Output the [X, Y] coordinate of the center of the cell containing the given text.  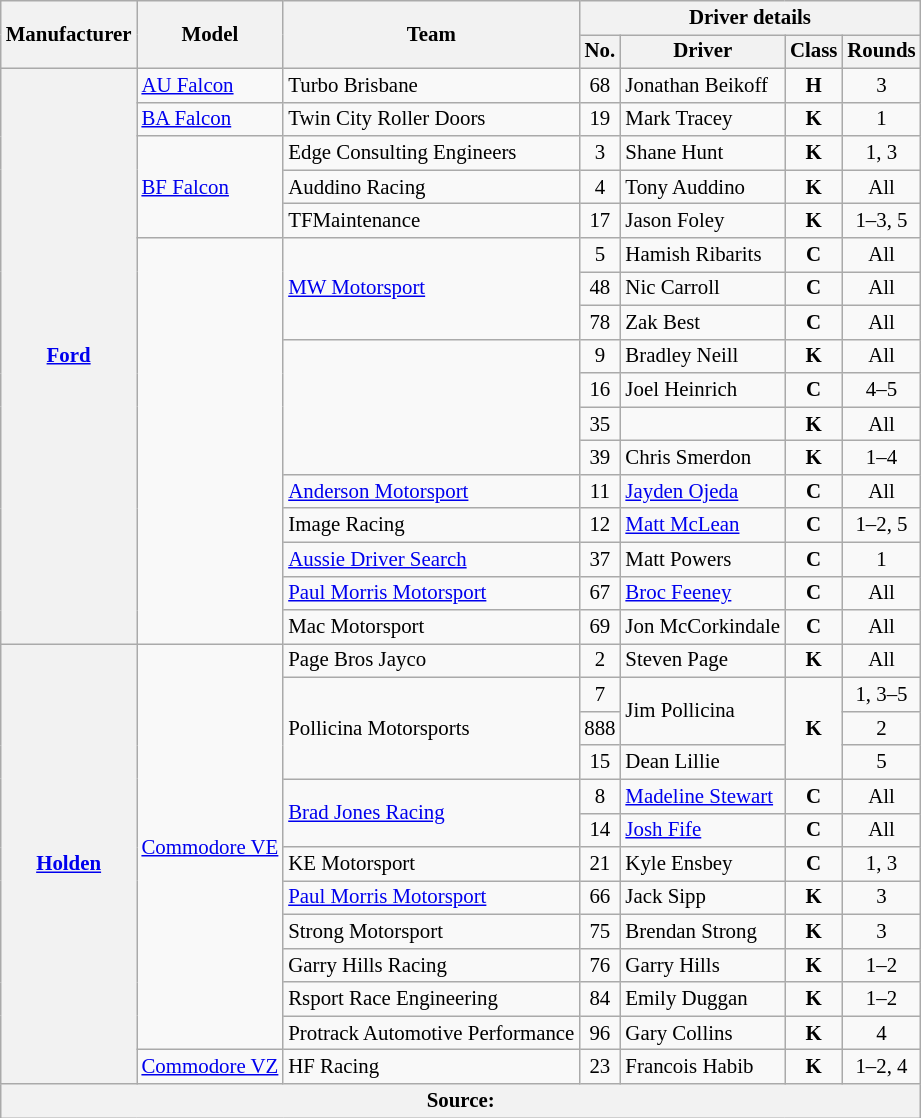
Commodore VZ [210, 1067]
Matt Powers [702, 559]
HF Racing [431, 1067]
Shane Hunt [702, 153]
Team [431, 35]
Twin City Roller Doors [431, 119]
17 [600, 221]
1, 3–5 [881, 695]
Josh Fife [702, 830]
1–2, 5 [881, 525]
Ford [69, 356]
Tony Auddino [702, 187]
7 [600, 695]
Chris Smerdon [702, 458]
1–2, 4 [881, 1067]
Model [210, 35]
Mac Motorsport [431, 627]
Source: [461, 1101]
48 [600, 288]
Rsport Race Engineering [431, 999]
Joel Heinrich [702, 390]
Jonathan Beikoff [702, 85]
35 [600, 424]
11 [600, 491]
84 [600, 999]
Kyle Ensbey [702, 864]
KE Motorsport [431, 864]
12 [600, 525]
Rounds [881, 51]
Matt McLean [702, 525]
76 [600, 965]
Jim Pollicina [702, 712]
69 [600, 627]
Brendan Strong [702, 931]
Jayden Ojeda [702, 491]
15 [600, 762]
Francois Habib [702, 1067]
23 [600, 1067]
Image Racing [431, 525]
Auddino Racing [431, 187]
Holden [69, 864]
Broc Feeney [702, 593]
No. [600, 51]
AU Falcon [210, 85]
Dean Lillie [702, 762]
Protrack Automotive Performance [431, 1033]
Gary Collins [702, 1033]
Strong Motorsport [431, 931]
Pollicina Motorsports [431, 729]
Anderson Motorsport [431, 491]
Emily Duggan [702, 999]
Zak Best [702, 322]
Garry Hills Racing [431, 965]
75 [600, 931]
67 [600, 593]
Jack Sipp [702, 898]
Brad Jones Racing [431, 813]
TFMaintenance [431, 221]
888 [600, 728]
BF Falcon [210, 187]
Aussie Driver Search [431, 559]
4–5 [881, 390]
96 [600, 1033]
21 [600, 864]
Turbo Brisbane [431, 85]
39 [600, 458]
MW Motorsport [431, 289]
37 [600, 559]
Jason Foley [702, 221]
Mark Tracey [702, 119]
68 [600, 85]
9 [600, 356]
Garry Hills [702, 965]
Madeline Stewart [702, 796]
8 [600, 796]
Driver details [750, 18]
Commodore VE [210, 847]
14 [600, 830]
1–3, 5 [881, 221]
Driver [702, 51]
Jon McCorkindale [702, 627]
Hamish Ribarits [702, 255]
Manufacturer [69, 35]
Class [814, 51]
Bradley Neill [702, 356]
78 [600, 322]
Nic Carroll [702, 288]
1–4 [881, 458]
BA Falcon [210, 119]
19 [600, 119]
16 [600, 390]
Page Bros Jayco [431, 661]
66 [600, 898]
H [814, 85]
Edge Consulting Engineers [431, 153]
Steven Page [702, 661]
